Determine the [x, y] coordinate at the center of the cell enclosing the given text.  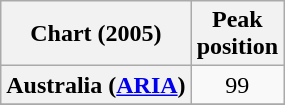
Peakposition [237, 34]
Australia (ARIA) [96, 85]
Chart (2005) [96, 34]
99 [237, 85]
